Return the [x, y] coordinate for the center point of the cell that contains the specified text.  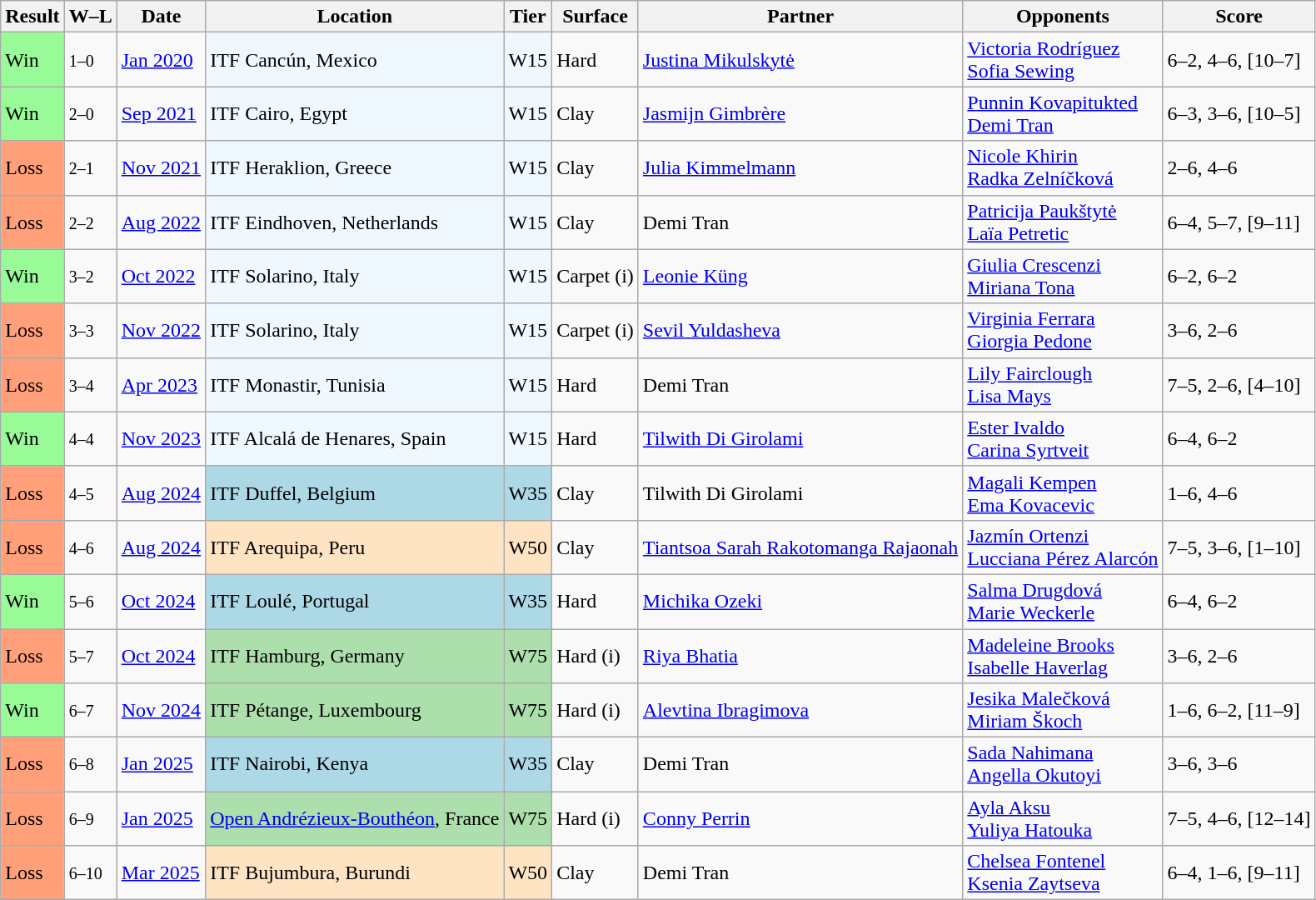
Nov 2021 [161, 168]
Apr 2023 [161, 385]
Oct 2022 [161, 277]
Victoria Rodríguez Sofia Sewing [1063, 60]
Giulia Crescenzi Miriana Tona [1063, 277]
Date [161, 17]
ITF Heraklion, Greece [355, 168]
3–6, 3–6 [1239, 765]
1–6, 4–6 [1239, 493]
Magali Kempen Ema Kovacevic [1063, 493]
Tier [528, 17]
6–7 [90, 710]
7–5, 2–6, [4–10] [1239, 385]
2–0 [90, 113]
Nov 2023 [161, 438]
Location [355, 17]
ITF Pétange, Luxembourg [355, 710]
6–10 [90, 873]
ITF Cairo, Egypt [355, 113]
2–1 [90, 168]
Sep 2021 [161, 113]
Open Andrézieux-Bouthéon, France [355, 818]
Madeleine Brooks Isabelle Haverlag [1063, 655]
Surface [596, 17]
Lily Fairclough Lisa Mays [1063, 385]
Leonie Küng [800, 277]
Sevil Yuldasheva [800, 330]
ITF Loulé, Portugal [355, 602]
Opponents [1063, 17]
ITF Alcalá de Henares, Spain [355, 438]
Julia Kimmelmann [800, 168]
7–5, 4–6, [12–14] [1239, 818]
ITF Bujumbura, Burundi [355, 873]
Justina Mikulskytė [800, 60]
Nov 2022 [161, 330]
Michika Ozeki [800, 602]
Mar 2025 [161, 873]
3–4 [90, 385]
Conny Perrin [800, 818]
6–3, 3–6, [10–5] [1239, 113]
4–5 [90, 493]
Aug 2022 [161, 222]
4–4 [90, 438]
Nicole Khirin Radka Zelníčková [1063, 168]
Chelsea Fontenel Ksenia Zaytseva [1063, 873]
Jesika Malečková Miriam Škoch [1063, 710]
3–2 [90, 277]
1–0 [90, 60]
ITF Nairobi, Kenya [355, 765]
Ayla Aksu Yuliya Hatouka [1063, 818]
ITF Duffel, Belgium [355, 493]
ITF Cancún, Mexico [355, 60]
6–8 [90, 765]
1–6, 6–2, [11–9] [1239, 710]
6–2, 6–2 [1239, 277]
Score [1239, 17]
Virginia Ferrara Giorgia Pedone [1063, 330]
Result [32, 17]
Partner [800, 17]
Jazmín Ortenzi Lucciana Pérez Alarcón [1063, 547]
6–9 [90, 818]
Ester Ivaldo Carina Syrtveit [1063, 438]
Sada Nahimana Angella Okutoyi [1063, 765]
7–5, 3–6, [1–10] [1239, 547]
6–4, 1–6, [9–11] [1239, 873]
W–L [90, 17]
ITF Eindhoven, Netherlands [355, 222]
Alevtina Ibragimova [800, 710]
Jasmijn Gimbrère [800, 113]
2–6, 4–6 [1239, 168]
Salma Drugdová Marie Weckerle [1063, 602]
Jan 2020 [161, 60]
Tiantsoa Sarah Rakotomanga Rajaonah [800, 547]
3–3 [90, 330]
2–2 [90, 222]
ITF Arequipa, Peru [355, 547]
4–6 [90, 547]
Patricija Paukštytė Laïa Petretic [1063, 222]
Nov 2024 [161, 710]
6–4, 5–7, [9–11] [1239, 222]
6–2, 4–6, [10–7] [1239, 60]
ITF Monastir, Tunisia [355, 385]
ITF Hamburg, Germany [355, 655]
5–6 [90, 602]
5–7 [90, 655]
Punnin Kovapitukted Demi Tran [1063, 113]
Riya Bhatia [800, 655]
